Identify which cell holds the provided text, then report its [X, Y] central coordinate. 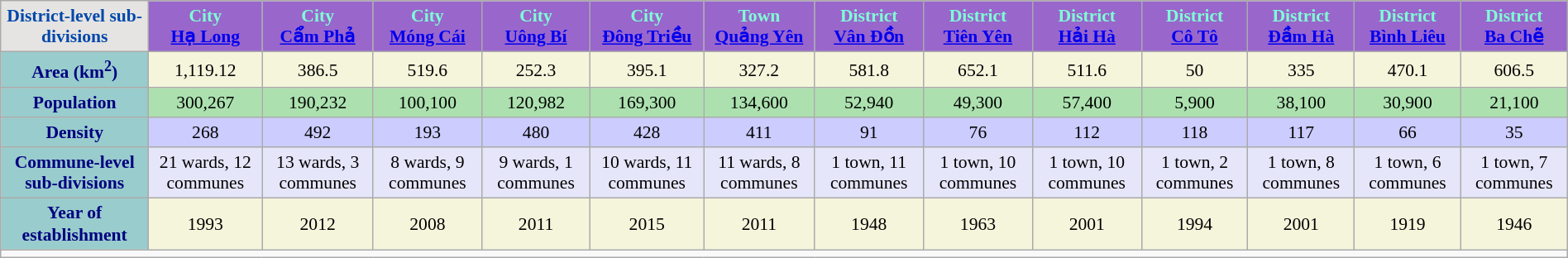
5,900 [1194, 103]
Area (km2) [74, 69]
52,940 [869, 103]
1994 [1194, 224]
Town Quảng Yên [759, 26]
District Cô Tô [1194, 26]
District-level sub-divisions [74, 26]
268 [205, 132]
134,600 [759, 103]
1963 [978, 224]
8 wards, 9 communes [427, 173]
9 wards, 1 communes [536, 173]
50 [1194, 69]
100,100 [427, 103]
1 town, 6 communes [1408, 173]
190,232 [318, 103]
511.6 [1087, 69]
Commune-level sub-divisions [74, 173]
76 [978, 132]
1946 [1513, 224]
10 wards, 11 communes [647, 173]
2008 [427, 224]
327.2 [759, 69]
118 [1194, 132]
117 [1302, 132]
57,400 [1087, 103]
City Cẩm Phả [318, 26]
District Vân Đồn [869, 26]
City Móng Cái [427, 26]
411 [759, 132]
112 [1087, 132]
606.5 [1513, 69]
480 [536, 132]
District Bình Liêu [1408, 26]
Year of establishment [74, 224]
District Ba Chẽ [1513, 26]
City Đông Triều [647, 26]
21,100 [1513, 103]
91 [869, 132]
252.3 [536, 69]
21 wards, 12 communes [205, 173]
1 town, 2 communes [1194, 173]
1993 [205, 224]
169,300 [647, 103]
120,982 [536, 103]
35 [1513, 132]
2015 [647, 224]
Density [74, 132]
1919 [1408, 224]
492 [318, 132]
386.5 [318, 69]
652.1 [978, 69]
38,100 [1302, 103]
300,267 [205, 103]
1948 [869, 224]
193 [427, 132]
519.6 [427, 69]
470.1 [1408, 69]
Population [74, 103]
11 wards, 8 communes [759, 173]
District Hải Hà [1087, 26]
581.8 [869, 69]
335 [1302, 69]
City Uông Bí [536, 26]
City Hạ Long [205, 26]
428 [647, 132]
13 wards, 3 communes [318, 173]
1,119.12 [205, 69]
District Tiên Yên [978, 26]
1 town, 11 communes [869, 173]
District Đầm Hà [1302, 26]
49,300 [978, 103]
66 [1408, 132]
1 town, 7 communes [1513, 173]
30,900 [1408, 103]
1 town, 8 communes [1302, 173]
2012 [318, 224]
395.1 [647, 69]
